Detect which cell encompasses the target text, then output its [X, Y] center coordinate. 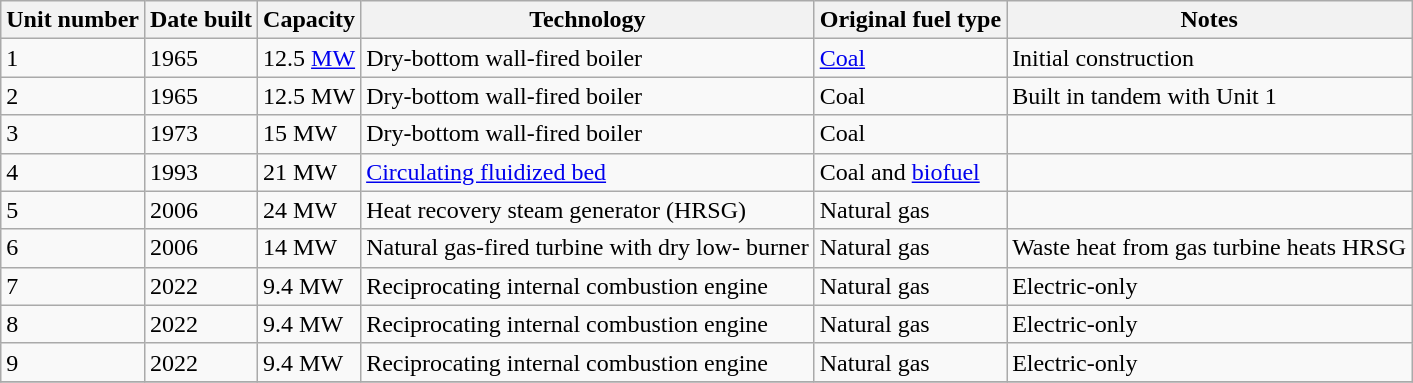
14 MW [310, 248]
Coal and biofuel [910, 172]
Capacity [310, 20]
Unit number [73, 20]
5 [73, 210]
8 [73, 324]
Natural gas-fired turbine with dry low- burner [588, 248]
Heat recovery steam generator (HRSG) [588, 210]
1993 [200, 172]
4 [73, 172]
Original fuel type [910, 20]
Notes [1210, 20]
Circulating fluidized bed [588, 172]
9 [73, 362]
7 [73, 286]
Initial construction [1210, 58]
1 [73, 58]
2 [73, 96]
Technology [588, 20]
15 MW [310, 134]
1973 [200, 134]
24 MW [310, 210]
Waste heat from gas turbine heats HRSG [1210, 248]
21 MW [310, 172]
6 [73, 248]
3 [73, 134]
Built in tandem with Unit 1 [1210, 96]
Date built [200, 20]
